Provide the [X, Y] coordinate of the cell's center where the given text is located.  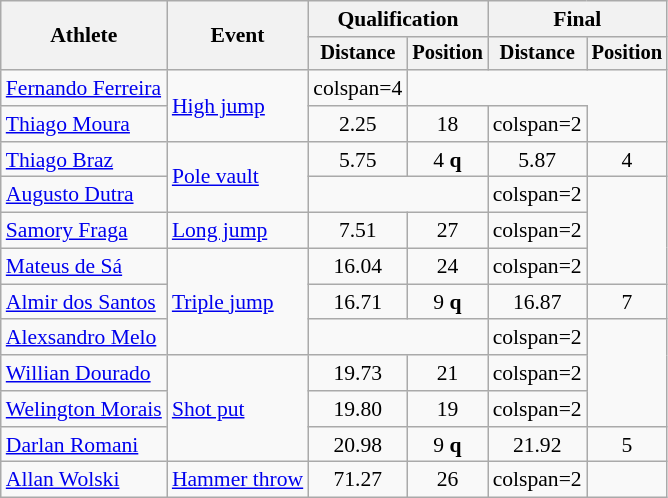
20.98 [358, 445]
Allan Wolski [84, 480]
Pole vault [238, 178]
5.75 [358, 160]
High jump [238, 106]
Samory Fraga [84, 231]
Event [238, 36]
16.71 [358, 302]
Welington Morais [84, 409]
Fernando Ferreira [84, 88]
16.04 [358, 267]
7.51 [358, 231]
21.92 [538, 445]
5 [627, 445]
Thiago Moura [84, 124]
Shot put [238, 408]
24 [447, 267]
Darlan Romani [84, 445]
4 [627, 160]
7 [627, 302]
Qualification [398, 19]
19 [447, 409]
27 [447, 231]
19.80 [358, 409]
Triple jump [238, 302]
19.73 [358, 373]
Hammer throw [238, 480]
Thiago Braz [84, 160]
colspan=4 [358, 88]
2.25 [358, 124]
Athlete [84, 36]
4 q [447, 160]
Alexsandro Melo [84, 338]
21 [447, 373]
Long jump [238, 231]
5.87 [538, 160]
Willian Dourado [84, 373]
Mateus de Sá [84, 267]
Final [578, 19]
71.27 [358, 480]
18 [447, 124]
26 [447, 480]
Almir dos Santos [84, 302]
Augusto Dutra [84, 195]
16.87 [538, 302]
